Find where the given text appears and provide that cell's center as (x, y) coordinate. 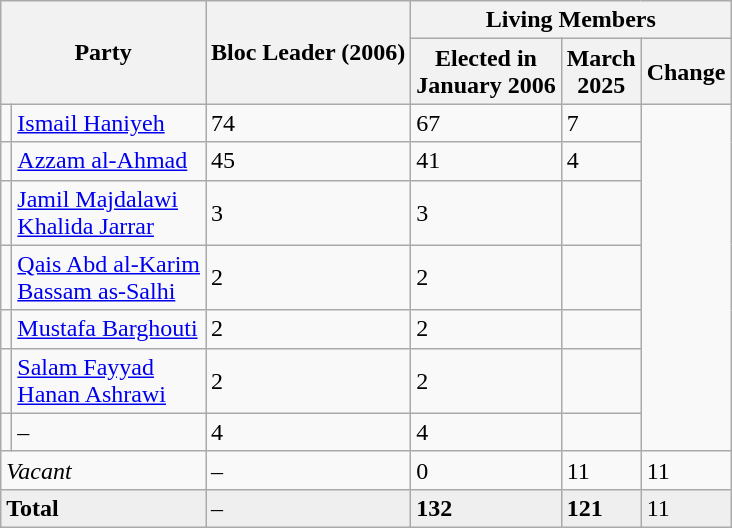
Living Members (571, 20)
121 (601, 508)
132 (486, 508)
Change (686, 72)
Azzam al-Ahmad (109, 161)
Elected inJanuary 2006 (486, 72)
0 (486, 470)
Mustafa Barghouti (109, 329)
45 (308, 161)
Total (104, 508)
Jamil MajdalawiKhalida Jarrar (109, 212)
Vacant (104, 470)
67 (486, 123)
74 (308, 123)
Qais Abd al-KarimBassam as-Salhi (109, 278)
Bloc Leader (2006) (308, 52)
41 (486, 161)
March2025 (601, 72)
7 (601, 123)
Ismail Haniyeh (109, 123)
Party (104, 52)
Salam FayyadHanan Ashrawi (109, 380)
